Return the (X, Y) coordinate for the center point of the cell that contains the specified text.  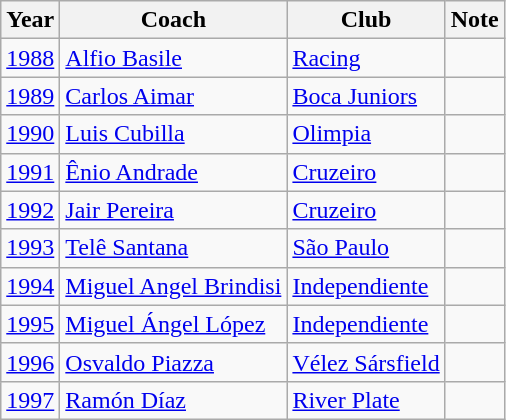
Club (366, 20)
Luis Cubilla (174, 134)
Jair Pereira (174, 210)
Year (30, 20)
Coach (174, 20)
1995 (30, 324)
Alfio Basile (174, 58)
River Plate (366, 400)
1997 (30, 400)
Telê Santana (174, 248)
1992 (30, 210)
1989 (30, 96)
1988 (30, 58)
1990 (30, 134)
Miguel Ángel López (174, 324)
1993 (30, 248)
Vélez Sársfield (366, 362)
Carlos Aimar (174, 96)
1994 (30, 286)
Boca Juniors (366, 96)
1996 (30, 362)
Ramón Díaz (174, 400)
Ênio Andrade (174, 172)
São Paulo (366, 248)
Olimpia (366, 134)
Note (474, 20)
1991 (30, 172)
Racing (366, 58)
Miguel Angel Brindisi (174, 286)
Osvaldo Piazza (174, 362)
